Capture the cell that displays the provided text and extract its [x, y] central coordinate. 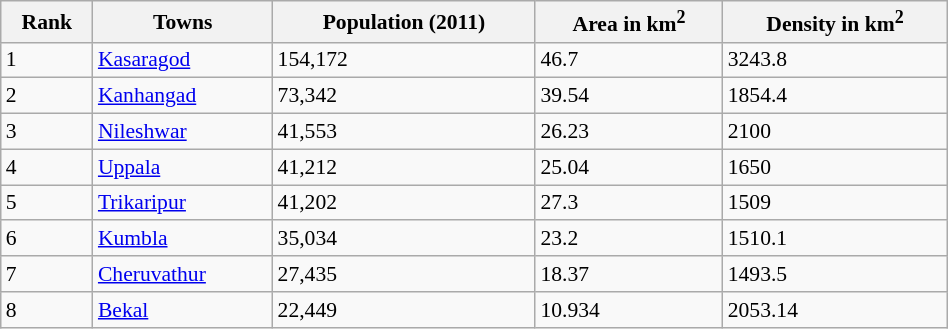
46.7 [628, 60]
Density in km2 [836, 22]
4 [47, 167]
22,449 [404, 310]
1854.4 [836, 96]
25.04 [628, 167]
2100 [836, 132]
1 [47, 60]
26.23 [628, 132]
Towns [183, 22]
Cheruvathur [183, 274]
1510.1 [836, 239]
7 [47, 274]
3243.8 [836, 60]
Area in km2 [628, 22]
Kumbla [183, 239]
41,553 [404, 132]
6 [47, 239]
154,172 [404, 60]
1509 [836, 203]
Kanhangad [183, 96]
23.2 [628, 239]
3 [47, 132]
35,034 [404, 239]
18.37 [628, 274]
41,202 [404, 203]
39.54 [628, 96]
Trikaripur [183, 203]
1650 [836, 167]
1493.5 [836, 274]
Uppala [183, 167]
27.3 [628, 203]
41,212 [404, 167]
27,435 [404, 274]
Rank [47, 22]
2053.14 [836, 310]
5 [47, 203]
8 [47, 310]
Bekal [183, 310]
Nileshwar [183, 132]
Population (2011) [404, 22]
Kasaragod [183, 60]
10.934 [628, 310]
73,342 [404, 96]
2 [47, 96]
